Scan for the cell matching the given text and deliver its (x, y) coordinate at center. 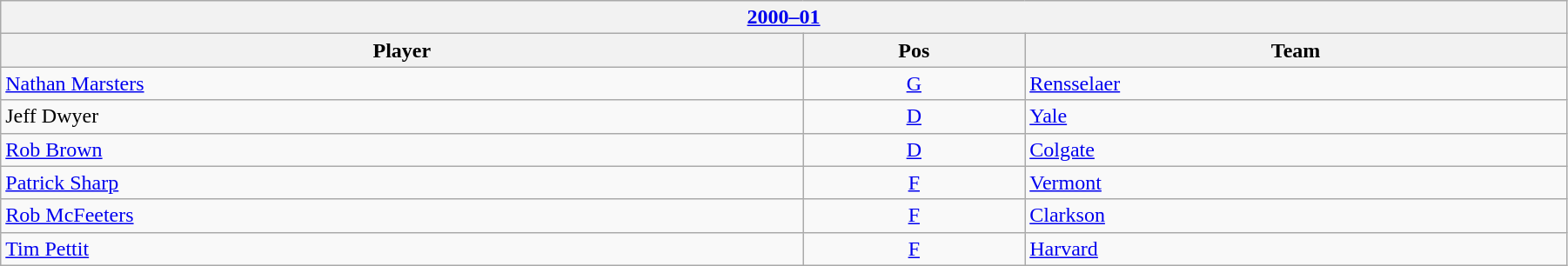
Vermont (1297, 183)
G (914, 83)
Pos (914, 50)
Yale (1297, 116)
Rensselaer (1297, 83)
Team (1297, 50)
Rob McFeeters (402, 216)
Jeff Dwyer (402, 116)
Tim Pettit (402, 249)
Clarkson (1297, 216)
Rob Brown (402, 150)
2000–01 (784, 17)
Patrick Sharp (402, 183)
Harvard (1297, 249)
Player (402, 50)
Colgate (1297, 150)
Nathan Marsters (402, 83)
